Provide the (X, Y) coordinate of the cell's center where the given text is located.  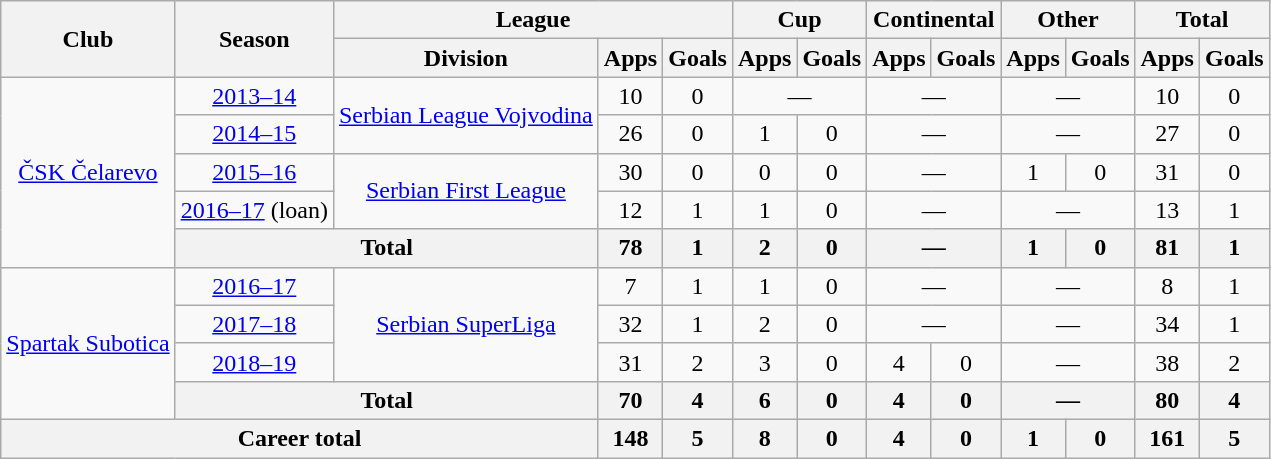
7 (630, 286)
80 (1167, 400)
Division (466, 58)
Serbian League Vojvodina (466, 115)
30 (630, 172)
81 (1167, 248)
32 (630, 324)
2014–15 (254, 134)
2016–17 (254, 286)
3 (764, 362)
34 (1167, 324)
2018–19 (254, 362)
Spartak Subotica (88, 343)
26 (630, 134)
2015–16 (254, 172)
League (532, 20)
13 (1167, 210)
2017–18 (254, 324)
Club (88, 39)
2013–14 (254, 96)
6 (764, 400)
38 (1167, 362)
70 (630, 400)
Other (1068, 20)
148 (630, 438)
Career total (300, 438)
Serbian SuperLiga (466, 324)
Cup (799, 20)
Serbian First League (466, 191)
12 (630, 210)
27 (1167, 134)
2016–17 (loan) (254, 210)
Season (254, 39)
161 (1167, 438)
78 (630, 248)
Continental (934, 20)
ČSK Čelarevo (88, 172)
